Pinpoint the cell where the given text exists, returning its (x, y) midpoint coordinate. 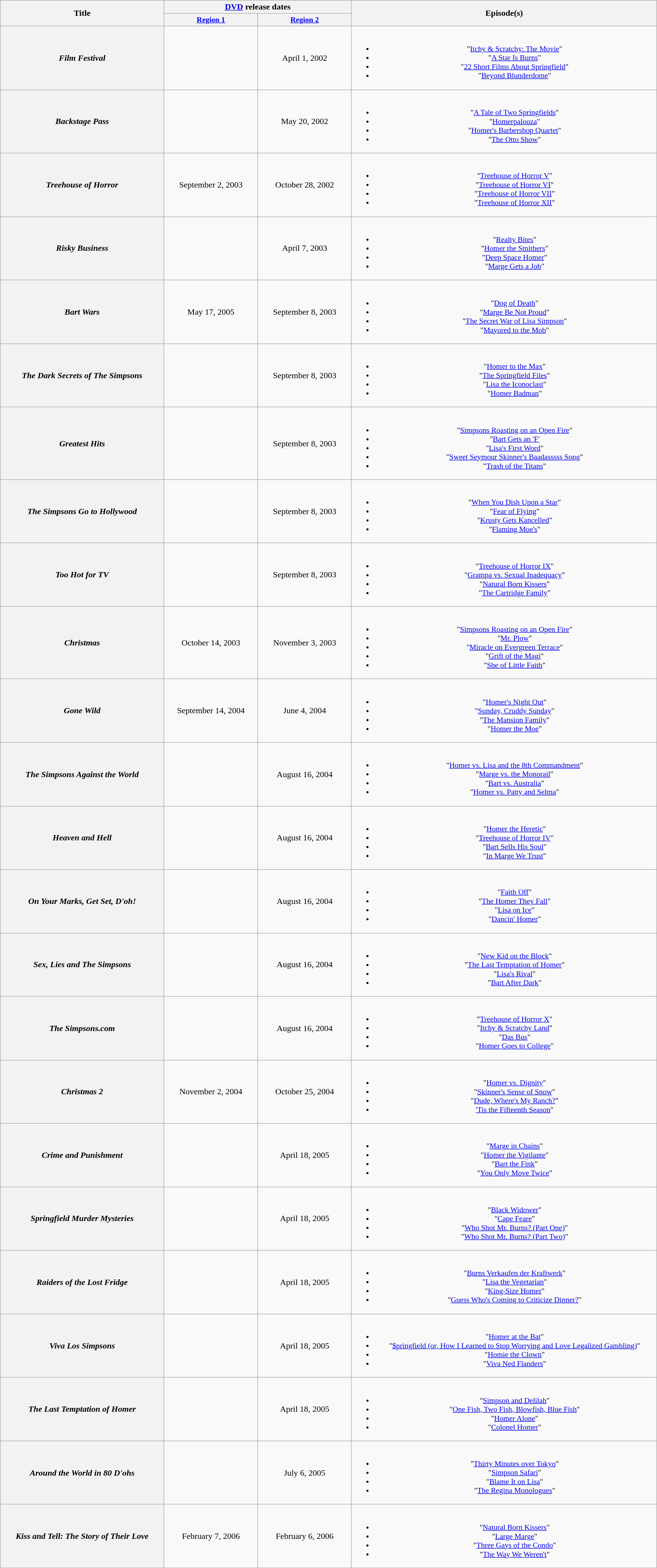
October 14, 2003 (211, 643)
Crime and Punishment (82, 1155)
September 14, 2004 (211, 711)
Treehouse of Horror (82, 185)
"Marge in Chains""Homer the Vigilante""Bart the Fink""You Only Move Twice" (504, 1155)
Around the World in 80 D'ohs (82, 1473)
"Homer vs. Lisa and the 8th Commandment""Marge vs. the Monorail""Bart vs. Australia""Homer vs. Patty and Selma" (504, 774)
July 6, 2005 (305, 1473)
The Dark Secrets of The Simpsons (82, 375)
May 17, 2005 (211, 312)
The Last Temptation of Homer (82, 1409)
"Treehouse of Horror IX""Grampa vs. Sexual Inadequacy""Natural Born Kissers""The Cartridge Family" (504, 575)
Gone Wild (82, 711)
On Your Marks, Get Set, D'oh! (82, 901)
"Simpson and Delilah""One Fish, Two Fish, Blowfish, Blue Fish""Homer Alone""Colonel Homer" (504, 1409)
November 3, 2003 (305, 643)
April 7, 2003 (305, 249)
"New Kid on the Block""The Last Temptation of Homer""Lisa's Rival""Bart After Dark" (504, 965)
Viva Los Simpsons (82, 1346)
The Simpsons Against the World (82, 774)
Film Festival (82, 58)
"Homer at the Bat""$pringfield (or, How I Learned to Stop Worrying and Love Legalized Gambling)""Homie the Clown""Viva Ned Flanders" (504, 1346)
October 28, 2002 (305, 185)
Risky Business (82, 249)
"Treehouse of Horror V""Treehouse of Horror VI""Treehouse of Horror VII""Treehouse of Horror XII" (504, 185)
"Realty Bites""Homer the Smithers""Deep Space Homer""Marge Gets a Job" (504, 249)
"Faith Off""The Homer They Fall""Lisa on Ice""Dancin' Homer" (504, 901)
"Homer the Heretic""Treehouse of Horror IV""Bart Sells His Soul""In Marge We Trust" (504, 838)
Kiss and Tell: The Story of Their Love (82, 1536)
Region 1 (211, 20)
"Homer vs. Dignity""Skinner's Sense of Snow""Dude, Where's My Ranch?"'Tis the Fifteenth Season" (504, 1091)
"Simpsons Roasting on an Open Fire""Mr. Plow""Miracle on Evergreen Terrace""Grift of the Magi""She of Little Faith" (504, 643)
Raiders of the Lost Fridge (82, 1282)
"Simpsons Roasting on an Open Fire""Bart Gets an 'F'"Lisa's First Word""Sweet Seymour Skinner's Baadasssss Song""Trash of the Titans" (504, 443)
Greatest Hits (82, 443)
September 2, 2003 (211, 185)
April 1, 2002 (305, 58)
Springfield Murder Mysteries (82, 1219)
February 7, 2006 (211, 1536)
Christmas 2 (82, 1091)
Backstage Pass (82, 122)
Bart Wars (82, 312)
Too Hot for TV (82, 575)
"When You Dish Upon a Star""Fear of Flying""Krusty Gets Kancelled""Flaming Moe's" (504, 511)
The Simpsons.com (82, 1028)
"A Tale of Two Springfields""Homerpalooza""Homer's Barbershop Quartet""The Otto Show" (504, 122)
June 4, 2004 (305, 711)
November 2, 2004 (211, 1091)
"Burns Verkaufen der Kraftwerk""Lisa the Vegetarian""King-Size Homer""Guess Who's Coming to Criticize Dinner?" (504, 1282)
May 20, 2002 (305, 122)
Episode(s) (504, 13)
October 25, 2004 (305, 1091)
"Black Widower""Cape Feare""Who Shot Mr. Burns? (Part One)""Who Shot Mr. Burns? (Part Two)" (504, 1219)
"Natural Born Kissers""Large Marge""Three Gays of the Condo""The Way We Weren't" (504, 1536)
Sex, Lies and The Simpsons (82, 965)
DVD release dates (258, 7)
"Itchy & Scratchy: The Movie""A Star Is Burns""22 Short Films About Springfield""Beyond Blunderdome" (504, 58)
The Simpsons Go to Hollywood (82, 511)
"Dog of Death""Marge Be Not Proud""The Secret War of Lisa Simpson""Mayored to the Mob" (504, 312)
"Treehouse of Horror X""Itchy & Scratchy Land""Das Bus""Homer Goes to College" (504, 1028)
Heaven and Hell (82, 838)
"Thirty Minutes over Tokyo""Simpson Safari""Blame It on Lisa""The Regina Monologues" (504, 1473)
"Homer's Night Out""Sunday, Cruddy Sunday""The Mansion Family""Homer the Moe" (504, 711)
Christmas (82, 643)
Title (82, 13)
"Homer to the Max""The Springfield Files""Lisa the Iconoclast""Homer Badman" (504, 375)
February 6, 2006 (305, 1536)
Region 2 (305, 20)
